Detect which cell encompasses the target text, then output its [x, y] center coordinate. 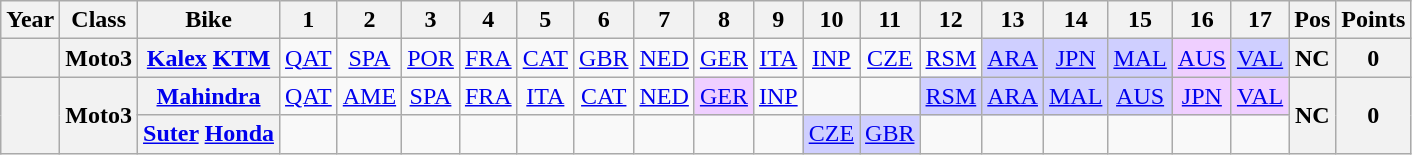
Kalex KTM [209, 58]
7 [664, 20]
Class [99, 20]
Points [1374, 20]
15 [1140, 20]
AME [369, 96]
14 [1075, 20]
Bike [209, 20]
Year [30, 20]
12 [951, 20]
POR [431, 58]
2 [369, 20]
5 [545, 20]
Pos [1312, 20]
10 [831, 20]
9 [778, 20]
4 [488, 20]
13 [1013, 20]
Suter Honda [209, 134]
Mahindra [209, 96]
16 [1202, 20]
8 [724, 20]
17 [1260, 20]
1 [309, 20]
11 [890, 20]
3 [431, 20]
6 [604, 20]
